Return [X, Y] of the center of cell containing provided text 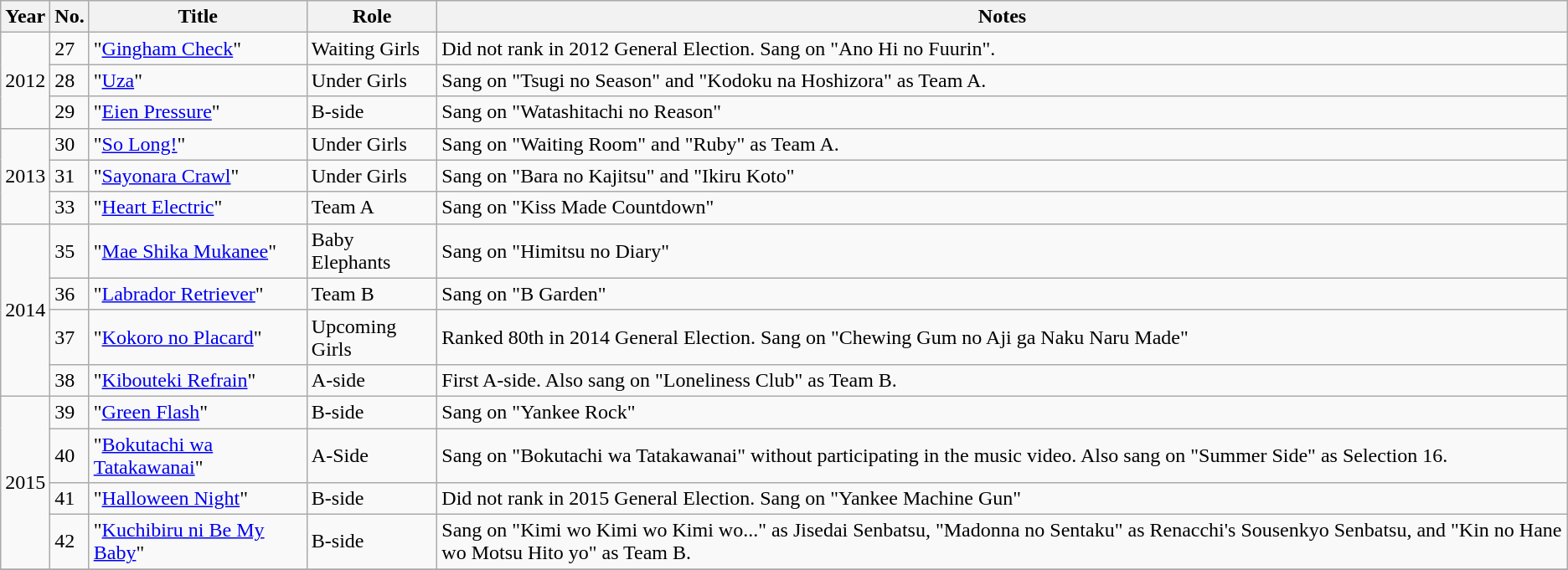
No. [70, 17]
2014 [25, 310]
"Heart Electric" [198, 208]
Waiting Girls [372, 49]
36 [70, 294]
33 [70, 208]
37 [70, 336]
Sang on "B Garden" [1002, 294]
Upcoming Girls [372, 336]
Sang on "Bara no Kajitsu" and "Ikiru Koto" [1002, 176]
Role [372, 17]
Team A [372, 208]
"Mae Shika Mukanee" [198, 251]
28 [70, 80]
Ranked 80th in 2014 General Election. Sang on "Chewing Gum no Aji ga Naku Naru Made" [1002, 336]
42 [70, 542]
"Sayonara Crawl" [198, 176]
Year [25, 17]
Team B [372, 294]
Did not rank in 2015 General Election. Sang on "Yankee Machine Gun" [1002, 499]
Did not rank in 2012 General Election. Sang on "Ano Hi no Fuurin". [1002, 49]
"Eien Pressure" [198, 112]
Sang on "Waiting Room" and "Ruby" as Team A. [1002, 144]
"Labrador Retriever" [198, 294]
"Kokoro no Placard" [198, 336]
2012 [25, 80]
2013 [25, 176]
2015 [25, 482]
29 [70, 112]
41 [70, 499]
Sang on "Yankee Rock" [1002, 412]
Sang on "Tsugi no Season" and "Kodoku na Hoshizora" as Team A. [1002, 80]
Baby Elephants [372, 251]
39 [70, 412]
35 [70, 251]
"Bokutachi wa Tatakawanai" [198, 455]
27 [70, 49]
A-side [372, 380]
38 [70, 380]
"So Long!" [198, 144]
First A-side. Also sang on "Loneliness Club" as Team B. [1002, 380]
"Kuchibiru ni Be My Baby" [198, 542]
"Green Flash" [198, 412]
40 [70, 455]
Sang on "Kiss Made Countdown" [1002, 208]
Sang on "Bokutachi wa Tatakawanai" without participating in the music video. Also sang on "Summer Side" as Selection 16. [1002, 455]
31 [70, 176]
Sang on "Watashitachi no Reason" [1002, 112]
Title [198, 17]
"Halloween Night" [198, 499]
"Uza" [198, 80]
A-Side [372, 455]
"Gingham Check" [198, 49]
30 [70, 144]
Notes [1002, 17]
"Kibouteki Refrain" [198, 380]
Sang on "Himitsu no Diary" [1002, 251]
